Scan for the cell matching the given text and deliver its [x, y] coordinate at center. 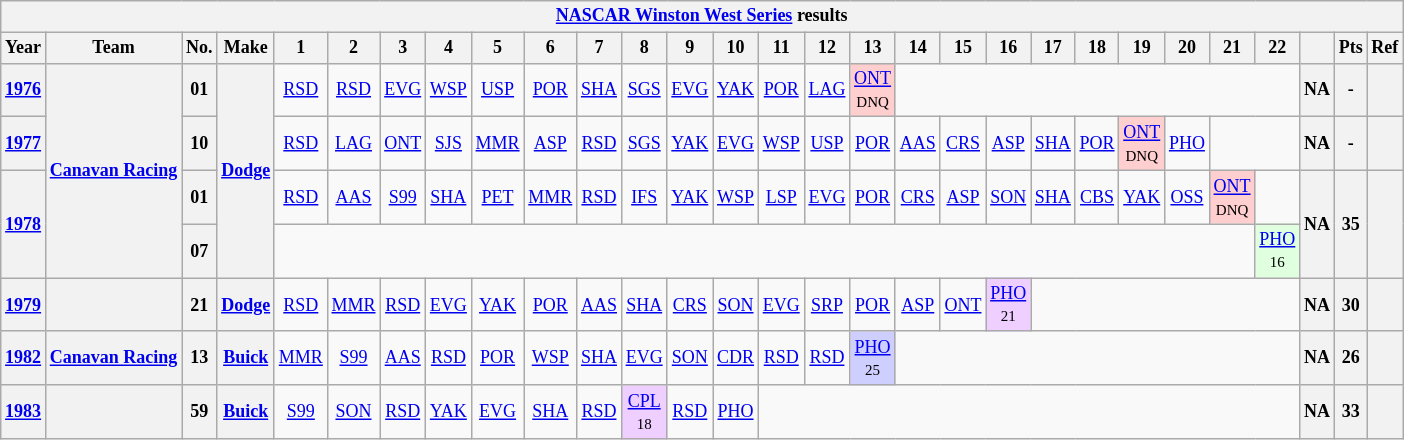
LSP [781, 197]
35 [1350, 224]
59 [200, 412]
7 [600, 48]
15 [963, 48]
IFS [644, 197]
CBS [1097, 197]
CPL18 [644, 412]
22 [1278, 48]
11 [781, 48]
30 [1350, 305]
1 [300, 48]
14 [918, 48]
PET [498, 197]
PHO25 [873, 358]
Year [24, 48]
12 [827, 48]
1982 [24, 358]
5 [498, 48]
PHO16 [1278, 251]
1977 [24, 144]
4 [449, 48]
1976 [24, 90]
SRP [827, 305]
CDR [736, 358]
Make [246, 48]
1979 [24, 305]
16 [1008, 48]
No. [200, 48]
2 [354, 48]
07 [200, 251]
1978 [24, 224]
18 [1097, 48]
3 [403, 48]
Team [113, 48]
26 [1350, 358]
19 [1142, 48]
Ref [1385, 48]
OSS [1188, 197]
9 [690, 48]
1983 [24, 412]
6 [550, 48]
NASCAR Winston West Series results [702, 16]
8 [644, 48]
SJS [449, 144]
20 [1188, 48]
PHO21 [1008, 305]
17 [1052, 48]
33 [1350, 412]
Pts [1350, 48]
